From the cell containing the given text, extract its center point as (x, y) coordinate. 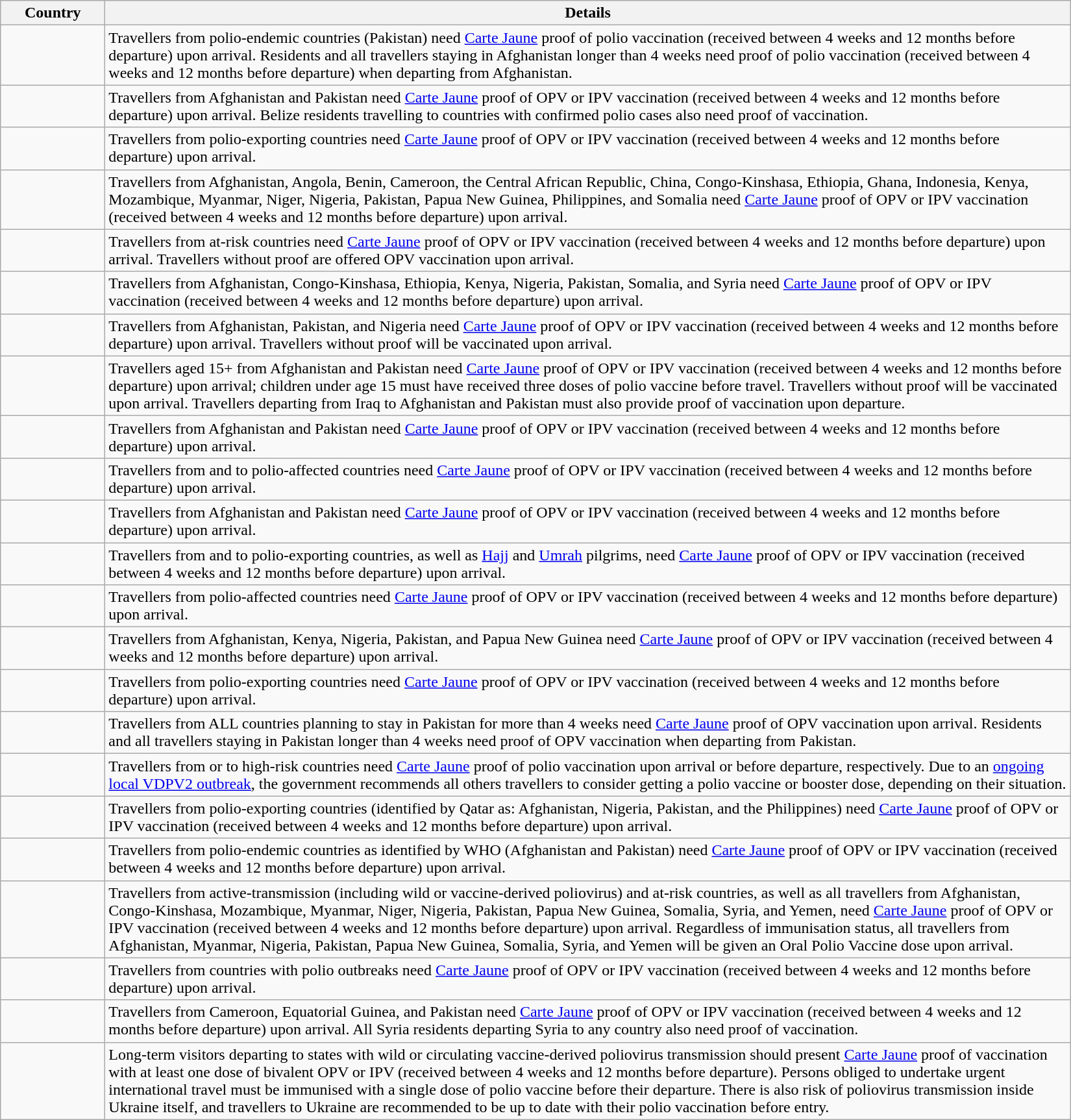
Country (53, 13)
Details (588, 13)
